Identify which cell holds the provided text, then report its [x, y] central coordinate. 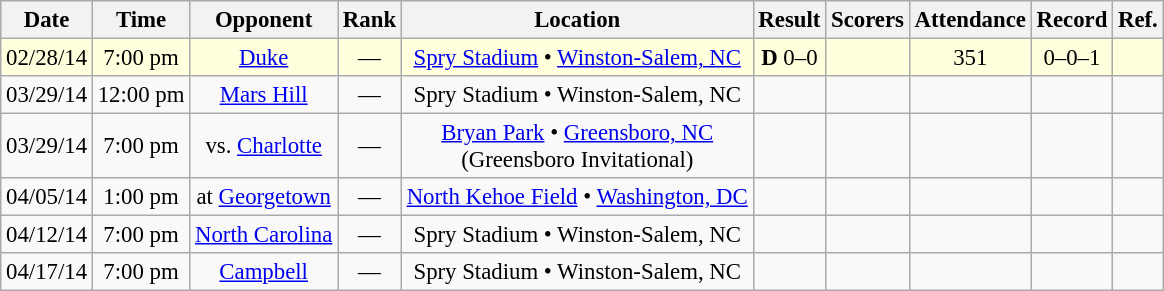
North Carolina [264, 235]
Record [1072, 20]
Duke [264, 58]
Bryan Park • Greensboro, NC(Greensboro Invitational) [577, 146]
351 [970, 58]
Location [577, 20]
North Kehoe Field • Washington, DC [577, 197]
12:00 pm [140, 95]
Mars Hill [264, 95]
Date [47, 20]
0–0–1 [1072, 58]
Scorers [868, 20]
Rank [370, 20]
04/12/14 [47, 235]
04/05/14 [47, 197]
Ref. [1138, 20]
Attendance [970, 20]
vs. Charlotte [264, 146]
D 0–0 [790, 58]
Result [790, 20]
at Georgetown [264, 197]
Opponent [264, 20]
1:00 pm [140, 197]
02/28/14 [47, 58]
Time [140, 20]
